Determine the [X, Y] coordinate at the center of the cell enclosing the given text.  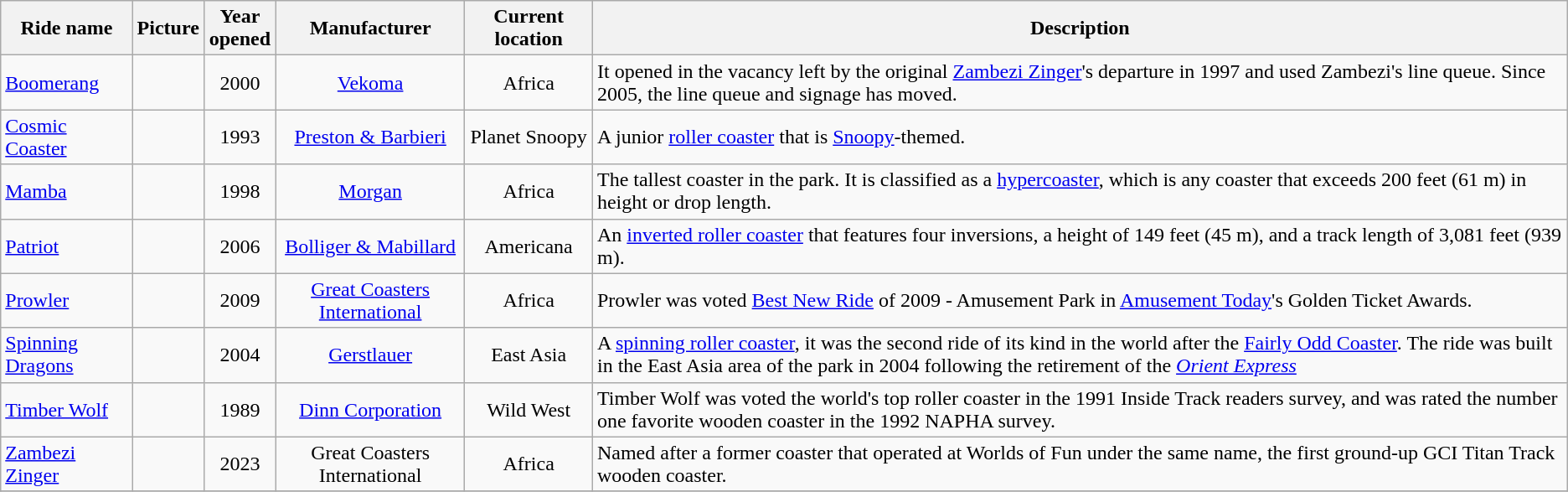
Planet Snoopy [529, 137]
Ride name [67, 28]
1993 [240, 137]
Description [1080, 28]
Gerstlauer [370, 355]
Zambezi Zinger [67, 464]
2004 [240, 355]
Manufacturer [370, 28]
2006 [240, 246]
Prowler was voted Best New Ride of 2009 - Amusement Park in Amusement Today's Golden Ticket Awards. [1080, 300]
Boomerang [67, 82]
Timber Wolf [67, 409]
2000 [240, 82]
Named after a former coaster that operated at Worlds of Fun under the same name, the first ground-up GCI Titan Track wooden coaster. [1080, 464]
Patriot [67, 246]
Picture [168, 28]
Mamba [67, 191]
Wild West [529, 409]
Morgan [370, 191]
Bolliger & Mabillard [370, 246]
Dinn Corporation [370, 409]
Prowler [67, 300]
Current location [529, 28]
Vekoma [370, 82]
2009 [240, 300]
An inverted roller coaster that features four inversions, a height of 149 feet (45 m), and a track length of 3,081 feet (939 m). [1080, 246]
Cosmic Coaster [67, 137]
The tallest coaster in the park. It is classified as a hypercoaster, which is any coaster that exceeds 200 feet (61 m) in height or drop length. [1080, 191]
Year opened [240, 28]
East Asia [529, 355]
A junior roller coaster that is Snoopy-themed. [1080, 137]
Spinning Dragons [67, 355]
Preston & Barbieri [370, 137]
Americana [529, 246]
1998 [240, 191]
1989 [240, 409]
2023 [240, 464]
